Scan for the cell matching the given text and deliver its [X, Y] coordinate at center. 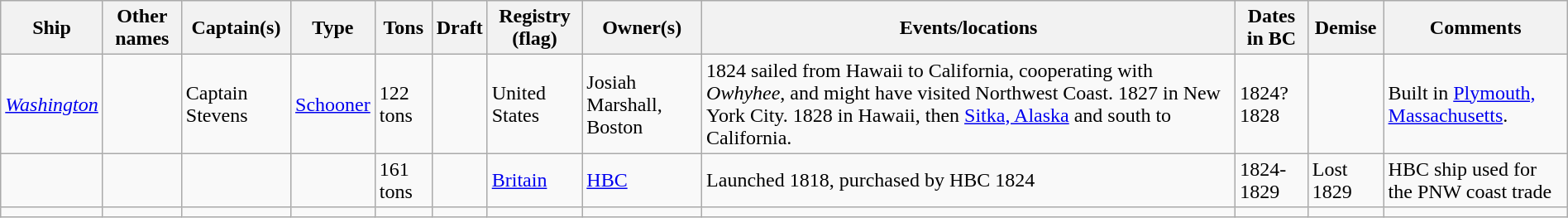
Built in Plymouth, Massachusetts. [1475, 104]
Josiah Marshall, Boston [642, 104]
United States [534, 104]
Owner(s) [642, 28]
Lost 1829 [1346, 181]
Dates in BC [1272, 28]
Captain Stevens [236, 104]
161 tons [404, 181]
Other names [142, 28]
1824? 1828 [1272, 104]
Britain [534, 181]
Comments [1475, 28]
Draft [460, 28]
Washington [52, 104]
Captain(s) [236, 28]
Demise [1346, 28]
Type [333, 28]
Events/locations [969, 28]
122 tons [404, 104]
Tons [404, 28]
HBC [642, 181]
HBC ship used for the PNW coast trade [1475, 181]
Registry (flag) [534, 28]
Ship [52, 28]
1824-1829 [1272, 181]
Schooner [333, 104]
Launched 1818, purchased by HBC 1824 [969, 181]
